Return [x, y] of the center of cell containing provided text 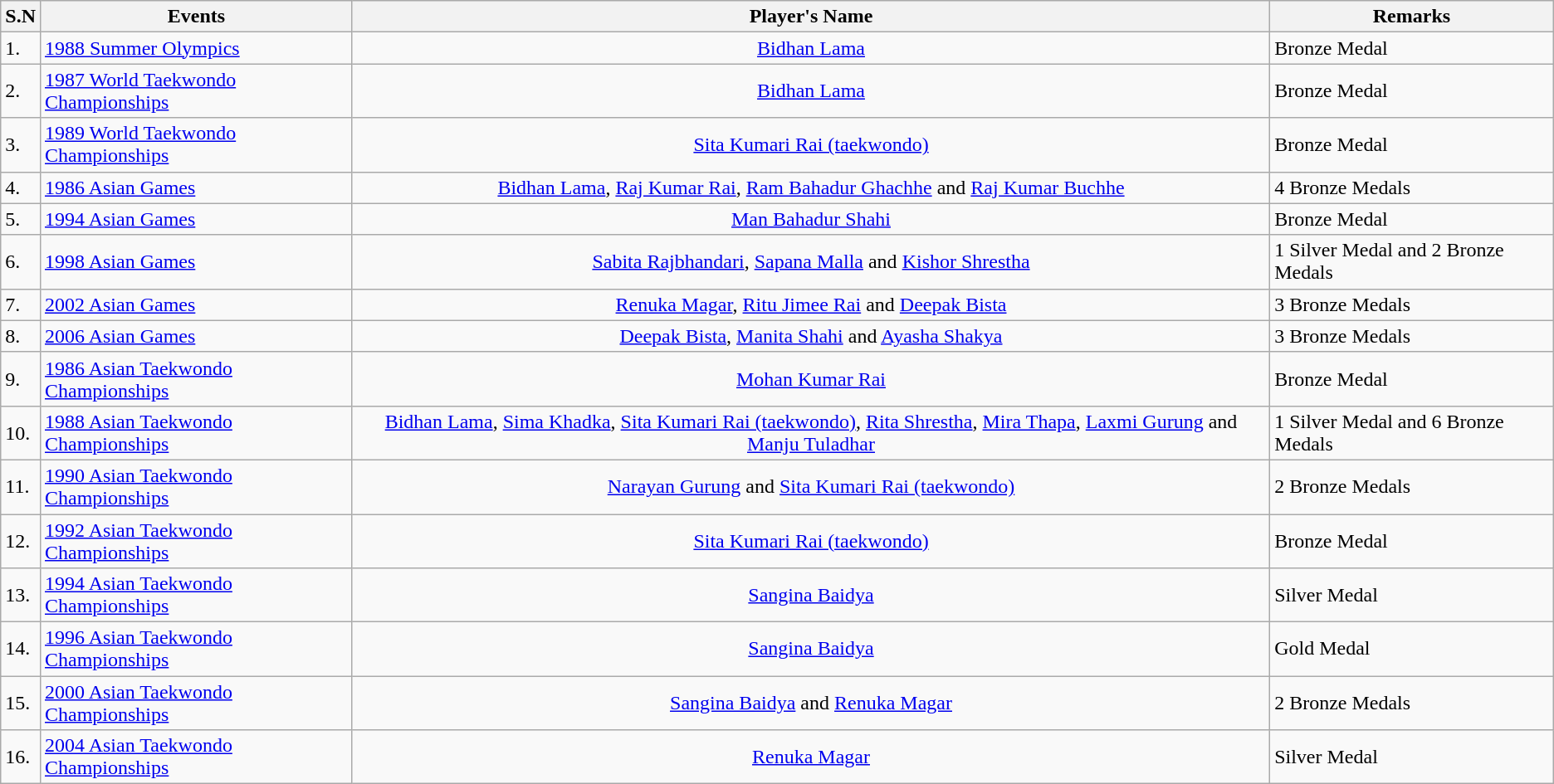
Deepak Bista, Manita Shahi and Ayasha Shakya [810, 336]
6. [21, 262]
1. [21, 48]
15. [21, 704]
1998 Asian Games [196, 262]
Bidhan Lama, Raj Kumar Rai, Ram Bahadur Ghachhe and Raj Kumar Buchhe [810, 187]
1 Silver Medal and 6 Bronze Medals [1412, 433]
11. [21, 486]
1987 World Taekwondo Championships [196, 91]
2006 Asian Games [196, 336]
Remarks [1412, 17]
Renuka Magar, Ritu Jimee Rai and Deepak Bista [810, 304]
Sangina Baidya and Renuka Magar [810, 704]
Player's Name [810, 17]
1994 Asian Taekwondo Championships [196, 596]
Sabita Rajbhandari, Sapana Malla and Kishor Shrestha [810, 262]
10. [21, 433]
2000 Asian Taekwondo Championships [196, 704]
4 Bronze Medals [1412, 187]
16. [21, 757]
2. [21, 91]
7. [21, 304]
5. [21, 219]
1990 Asian Taekwondo Championships [196, 486]
1986 Asian Games [196, 187]
14. [21, 649]
Renuka Magar [810, 757]
1988 Summer Olympics [196, 48]
1988 Asian Taekwondo Championships [196, 433]
8. [21, 336]
1986 Asian Taekwondo Championships [196, 378]
4. [21, 187]
2002 Asian Games [196, 304]
S.N [21, 17]
Mohan Kumar Rai [810, 378]
Gold Medal [1412, 649]
1996 Asian Taekwondo Championships [196, 649]
13. [21, 596]
9. [21, 378]
1 Silver Medal and 2 Bronze Medals [1412, 262]
1994 Asian Games [196, 219]
12. [21, 541]
2004 Asian Taekwondo Championships [196, 757]
Narayan Gurung and Sita Kumari Rai (taekwondo) [810, 486]
1992 Asian Taekwondo Championships [196, 541]
Man Bahadur Shahi [810, 219]
3. [21, 144]
Bidhan Lama, Sima Khadka, Sita Kumari Rai (taekwondo), Rita Shrestha, Mira Thapa, Laxmi Gurung and Manju Tuladhar [810, 433]
Events [196, 17]
1989 World Taekwondo Championships [196, 144]
